Locate the cell with the specified text and output its (x, y) center coordinate. 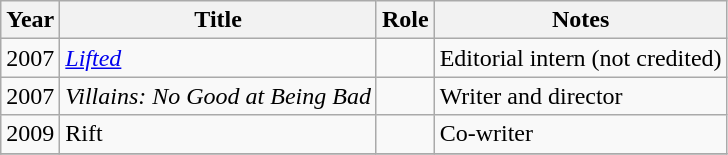
Writer and director (580, 96)
Notes (580, 20)
Editorial intern (not credited) (580, 58)
Co-writer (580, 134)
Role (405, 20)
Lifted (218, 58)
Villains: No Good at Being Bad (218, 96)
2009 (30, 134)
Year (30, 20)
Title (218, 20)
Rift (218, 134)
